Capture the cell that displays the provided text and extract its [x, y] central coordinate. 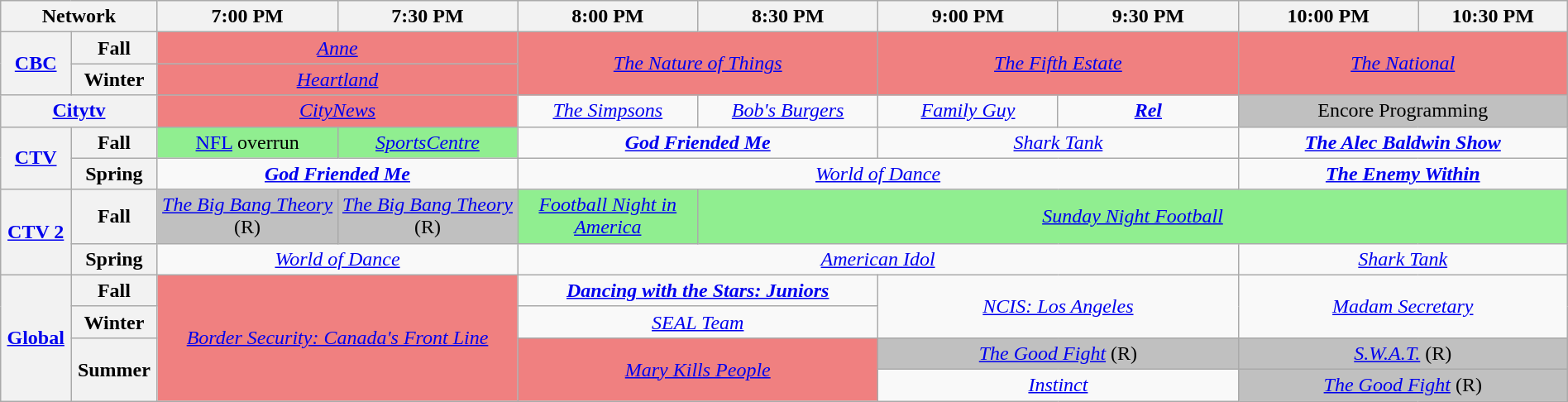
7:30 PM [428, 17]
10:00 PM [1328, 17]
Global [36, 337]
SEAL Team [698, 322]
8:00 PM [608, 17]
9:30 PM [1148, 17]
Summer [114, 369]
CityNews [337, 111]
Rel [1148, 111]
7:00 PM [247, 17]
SportsCentre [428, 142]
Border Security: Canada's Front Line [337, 337]
Heartland [337, 79]
The Enemy Within [1403, 174]
10:30 PM [1493, 17]
Mary Kills People [698, 369]
Encore Programming [1403, 111]
The Simpsons [608, 111]
Dancing with the Stars: Juniors [698, 290]
CTV [36, 158]
CBC [36, 64]
NCIS: Los Angeles [1059, 306]
NFL overrun [247, 142]
The Nature of Things [698, 64]
Sunday Night Football [1133, 217]
The Fifth Estate [1059, 64]
Family Guy [968, 111]
The National [1403, 64]
Network [79, 17]
Instinct [1059, 385]
Football Night in America [608, 217]
Bob's Burgers [788, 111]
S.W.A.T. (R) [1403, 353]
9:00 PM [968, 17]
Citytv [79, 111]
CTV 2 [36, 232]
American Idol [878, 259]
Anne [337, 48]
8:30 PM [788, 17]
The Alec Baldwin Show [1403, 142]
Madam Secretary [1403, 306]
